Extract the [x, y] coordinate from the center of the cell holding the provided text.  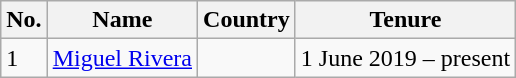
Tenure [405, 20]
Miguel Rivera [122, 58]
1 [24, 58]
Country [247, 20]
1 June 2019 – present [405, 58]
No. [24, 20]
Name [122, 20]
